Locate the cell with the specified text and output its (x, y) center coordinate. 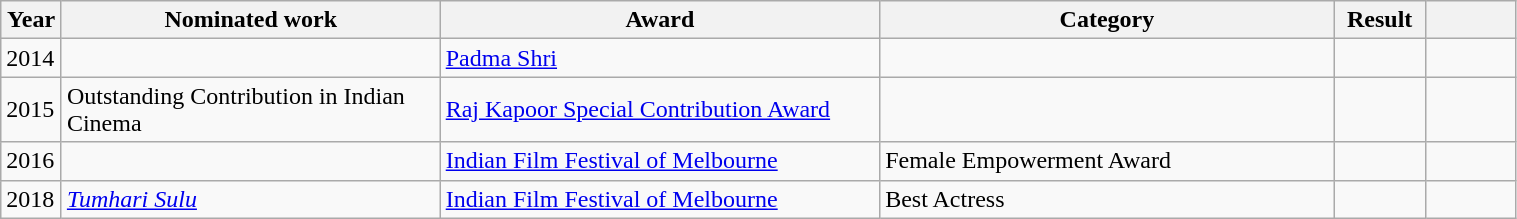
2018 (32, 199)
Tumhari Sulu (250, 199)
2016 (32, 161)
Female Empowerment Award (1108, 161)
2015 (32, 110)
Best Actress (1108, 199)
2014 (32, 58)
Award (660, 20)
Outstanding Contribution in Indian Cinema (250, 110)
Year (32, 20)
Category (1108, 20)
Result (1380, 20)
Raj Kapoor Special Contribution Award (660, 110)
Padma Shri (660, 58)
Nominated work (250, 20)
